Provide the (x, y) coordinate of the cell's center where the given text is located.  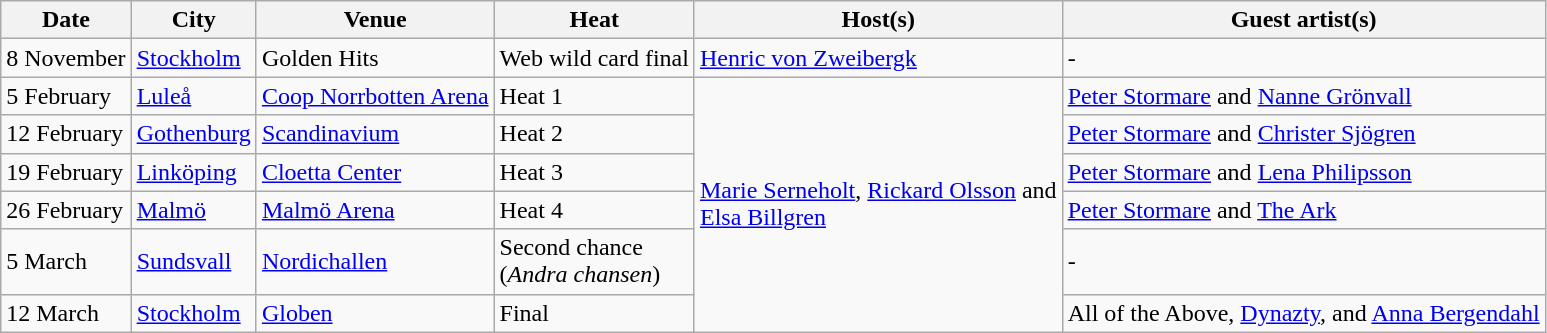
12 March (66, 313)
Final (594, 313)
Globen (375, 313)
Heat 4 (594, 210)
Peter Stormare and Lena Philipsson (1304, 172)
Marie Serneholt, Rickard Olsson and Elsa Billgren (878, 204)
12 February (66, 134)
Second chance (Andra chansen) (594, 262)
Coop Norrbotten Arena (375, 96)
Guest artist(s) (1304, 20)
Heat 3 (594, 172)
Scandinavium (375, 134)
Nordichallen (375, 262)
Date (66, 20)
Cloetta Center (375, 172)
19 February (66, 172)
Malmö (194, 210)
Host(s) (878, 20)
Linköping (194, 172)
Sundsvall (194, 262)
Golden Hits (375, 58)
Gothenburg (194, 134)
Peter Stormare and Nanne Grönvall (1304, 96)
8 November (66, 58)
Heat (594, 20)
Luleå (194, 96)
Heat 2 (594, 134)
Peter Stormare and The Ark (1304, 210)
26 February (66, 210)
Malmö Arena (375, 210)
5 February (66, 96)
Web wild card final (594, 58)
Henric von Zweibergk (878, 58)
Venue (375, 20)
City (194, 20)
5 March (66, 262)
Heat 1 (594, 96)
Peter Stormare and Christer Sjögren (1304, 134)
All of the Above, Dynazty, and Anna Bergendahl (1304, 313)
